Pinpoint the cell where the given text exists, returning its [x, y] midpoint coordinate. 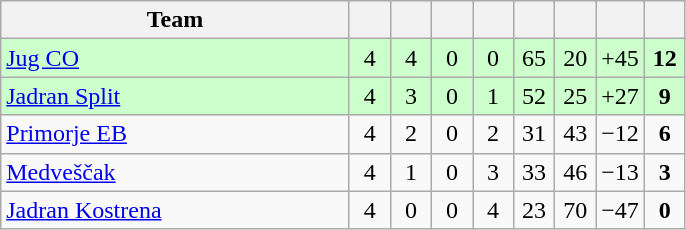
43 [576, 134]
6 [664, 134]
Jug CO [176, 58]
20 [576, 58]
Jadran Kostrena [176, 210]
52 [534, 96]
9 [664, 96]
−12 [620, 134]
+27 [620, 96]
Primorje EB [176, 134]
70 [576, 210]
65 [534, 58]
31 [534, 134]
46 [576, 172]
−13 [620, 172]
Jadran Split [176, 96]
33 [534, 172]
+45 [620, 58]
Team [176, 20]
23 [534, 210]
25 [576, 96]
12 [664, 58]
Medveščak [176, 172]
−47 [620, 210]
